Output the [X, Y] coordinate of the center of the cell containing the given text.  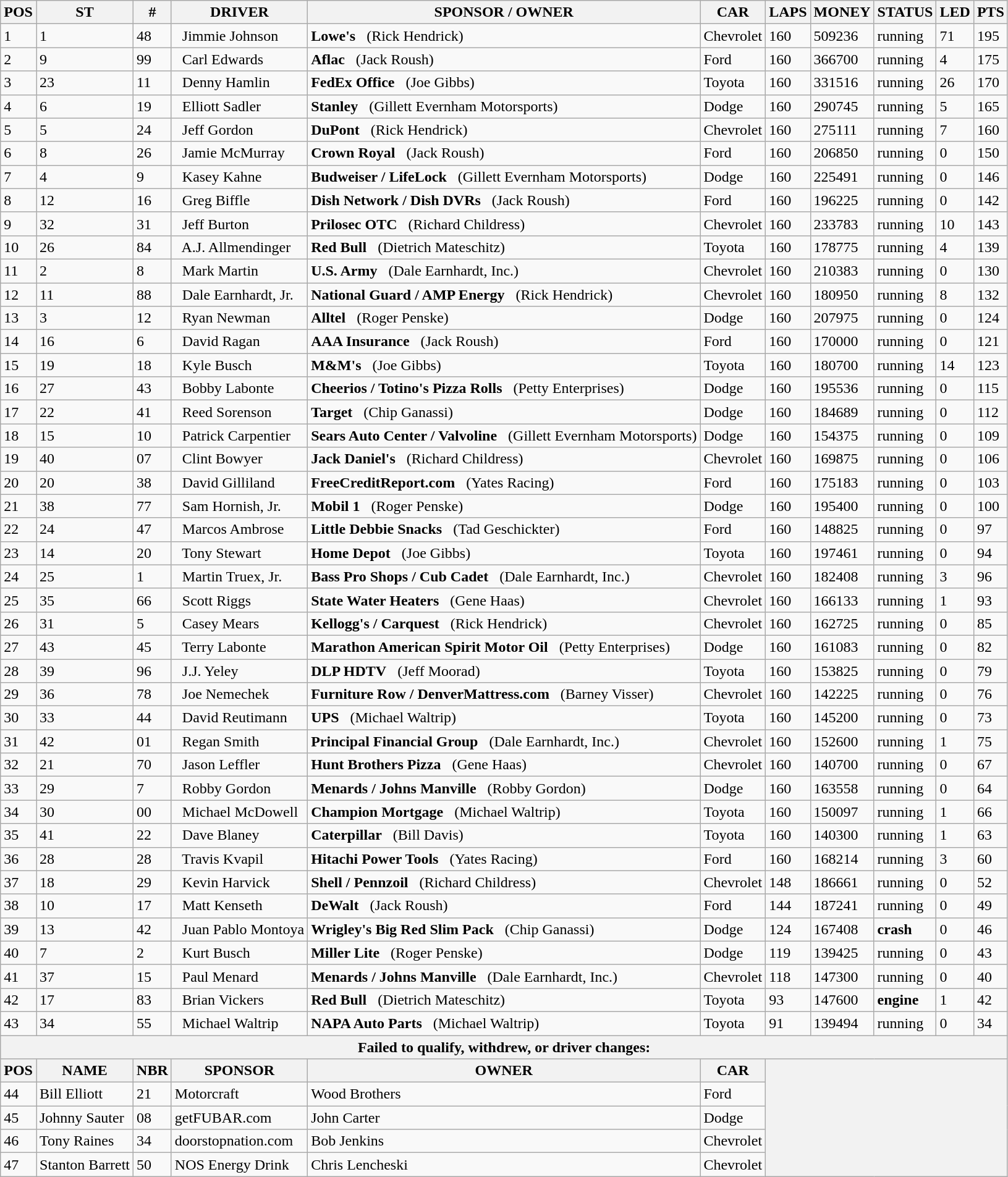
67 [990, 765]
Greg Biffle [239, 200]
J.J. Yeley [239, 670]
175 [990, 59]
David Reutimann [239, 718]
63 [990, 835]
UPS (Michael Waltrip) [504, 718]
Sam Hornish, Jr. [239, 506]
Dave Blaney [239, 835]
08 [153, 1118]
170000 [842, 342]
STATUS [905, 12]
FreeCreditReport.com (Yates Racing) [504, 483]
Alltel (Roger Penske) [504, 318]
Clint Bowyer [239, 459]
Little Debbie Snacks (Tad Geschickter) [504, 529]
Wood Brothers [504, 1094]
76 [990, 694]
Brian Vickers [239, 1000]
Jeff Burton [239, 224]
139425 [842, 953]
118 [788, 976]
John Carter [504, 1118]
SPONSOR [239, 1071]
48 [153, 36]
Menards / Johns Manville (Dale Earnhardt, Inc.) [504, 976]
84 [153, 247]
115 [990, 389]
Shell / Pennzoil (Richard Childress) [504, 882]
Travis Kvapil [239, 859]
# [153, 12]
178775 [842, 247]
147300 [842, 976]
207975 [842, 318]
Principal Financial Group (Dale Earnhardt, Inc.) [504, 741]
146 [990, 177]
166133 [842, 600]
ST [84, 12]
Mark Martin [239, 271]
Menards / Johns Manville (Robby Gordon) [504, 788]
Champion Mortgage (Michael Waltrip) [504, 812]
Kyle Busch [239, 365]
State Water Heaters (Gene Haas) [504, 600]
Sears Auto Center / Valvoline (Gillett Evernham Motorsports) [504, 436]
119 [788, 953]
366700 [842, 59]
Terry Labonte [239, 647]
275111 [842, 130]
148 [788, 882]
52 [990, 882]
M&M's (Joe Gibbs) [504, 365]
Tony Raines [84, 1141]
Robby Gordon [239, 788]
Prilosec OTC (Richard Childress) [504, 224]
Chris Lencheski [504, 1165]
Patrick Carpentier [239, 436]
Dale Earnhardt, Jr. [239, 295]
186661 [842, 882]
Stanley (Gillett Evernham Motorsports) [504, 106]
150 [990, 153]
Kellogg's / Carquest (Rick Hendrick) [504, 623]
Michael McDowell [239, 812]
01 [153, 741]
175183 [842, 483]
83 [153, 1000]
79 [990, 670]
Cheerios / Totino's Pizza Rolls (Petty Enterprises) [504, 389]
Matt Kenseth [239, 906]
Bob Jenkins [504, 1141]
Martin Truex, Jr. [239, 576]
Hunt Brothers Pizza (Gene Haas) [504, 765]
182408 [842, 576]
Casey Mears [239, 623]
49 [990, 906]
Joe Nemechek [239, 694]
Bass Pro Shops / Cub Cadet (Dale Earnhardt, Inc.) [504, 576]
Jamie McMurray [239, 153]
Juan Pablo Montoya [239, 929]
140700 [842, 765]
85 [990, 623]
Kevin Harvick [239, 882]
99 [153, 59]
94 [990, 553]
AAA Insurance (Jack Roush) [504, 342]
233783 [842, 224]
121 [990, 342]
Jack Daniel's (Richard Childress) [504, 459]
Carl Edwards [239, 59]
Paul Menard [239, 976]
Kasey Kahne [239, 177]
Marcos Ambrose [239, 529]
196225 [842, 200]
engine [905, 1000]
148825 [842, 529]
150097 [842, 812]
Regan Smith [239, 741]
509236 [842, 36]
103 [990, 483]
82 [990, 647]
163558 [842, 788]
00 [153, 812]
55 [153, 1023]
70 [153, 765]
187241 [842, 906]
139 [990, 247]
FedEx Office (Joe Gibbs) [504, 83]
NAPA Auto Parts (Michael Waltrip) [504, 1023]
130 [990, 271]
David Gilliland [239, 483]
184689 [842, 412]
MONEY [842, 12]
169875 [842, 459]
197461 [842, 553]
LED [955, 12]
Scott Riggs [239, 600]
Home Depot (Joe Gibbs) [504, 553]
Jason Leffler [239, 765]
78 [153, 694]
144 [788, 906]
DLP HDTV (Jeff Moorad) [504, 670]
Lowe's (Rick Hendrick) [504, 36]
180950 [842, 295]
143 [990, 224]
crash [905, 929]
147600 [842, 1000]
Marathon American Spirit Motor Oil (Petty Enterprises) [504, 647]
Jimmie Johnson [239, 36]
Ryan Newman [239, 318]
195400 [842, 506]
Failed to qualify, withdrew, or driver changes: [504, 1047]
DRIVER [239, 12]
Elliott Sadler [239, 106]
123 [990, 365]
162725 [842, 623]
Motorcraft [239, 1094]
139494 [842, 1023]
140300 [842, 835]
Mobil 1 (Roger Penske) [504, 506]
112 [990, 412]
142 [990, 200]
75 [990, 741]
Miller Lite (Roger Penske) [504, 953]
210383 [842, 271]
DeWalt (Jack Roush) [504, 906]
Johnny Sauter [84, 1118]
154375 [842, 436]
Budweiser / LifeLock (Gillett Evernham Motorsports) [504, 177]
109 [990, 436]
180700 [842, 365]
Michael Waltrip [239, 1023]
Hitachi Power Tools (Yates Racing) [504, 859]
NBR [153, 1071]
331516 [842, 83]
OWNER [504, 1071]
145200 [842, 718]
Bill Elliott [84, 1094]
50 [153, 1165]
195536 [842, 389]
225491 [842, 177]
60 [990, 859]
Jeff Gordon [239, 130]
153825 [842, 670]
getFUBAR.com [239, 1118]
91 [788, 1023]
165 [990, 106]
David Ragan [239, 342]
U.S. Army (Dale Earnhardt, Inc.) [504, 271]
Wrigley's Big Red Slim Pack (Chip Ganassi) [504, 929]
Stanton Barrett [84, 1165]
Tony Stewart [239, 553]
100 [990, 506]
97 [990, 529]
167408 [842, 929]
77 [153, 506]
Dish Network / Dish DVRs (Jack Roush) [504, 200]
A.J. Allmendinger [239, 247]
152600 [842, 741]
170 [990, 83]
Reed Sorenson [239, 412]
Denny Hamlin [239, 83]
07 [153, 459]
132 [990, 295]
161083 [842, 647]
64 [990, 788]
290745 [842, 106]
PTS [990, 12]
168214 [842, 859]
142225 [842, 694]
Caterpillar (Bill Davis) [504, 835]
Aflac (Jack Roush) [504, 59]
LAPS [788, 12]
Target (Chip Ganassi) [504, 412]
Bobby Labonte [239, 389]
195 [990, 36]
206850 [842, 153]
88 [153, 295]
73 [990, 718]
NOS Energy Drink [239, 1165]
71 [955, 36]
doorstopnation.com [239, 1141]
National Guard / AMP Energy (Rick Hendrick) [504, 295]
NAME [84, 1071]
Crown Royal (Jack Roush) [504, 153]
Furniture Row / DenverMattress.com (Barney Visser) [504, 694]
106 [990, 459]
Kurt Busch [239, 953]
SPONSOR / OWNER [504, 12]
DuPont (Rick Hendrick) [504, 130]
